Extract the (X, Y) coordinate from the center of the cell holding the provided text.  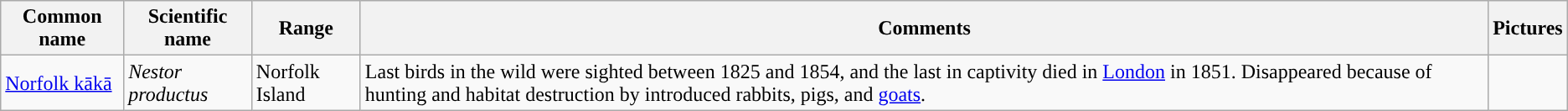
Comments (924, 29)
Scientific name (188, 29)
Nestor productus (188, 82)
Range (306, 29)
Norfolk kākā (62, 82)
Pictures (1528, 29)
Norfolk Island (306, 82)
Common name (62, 29)
